Identify which cell holds the provided text, then report its [x, y] central coordinate. 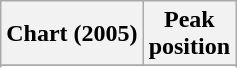
Peakposition [189, 34]
Chart (2005) [72, 34]
